Return the [X, Y] coordinate for the center point of the cell that contains the specified text.  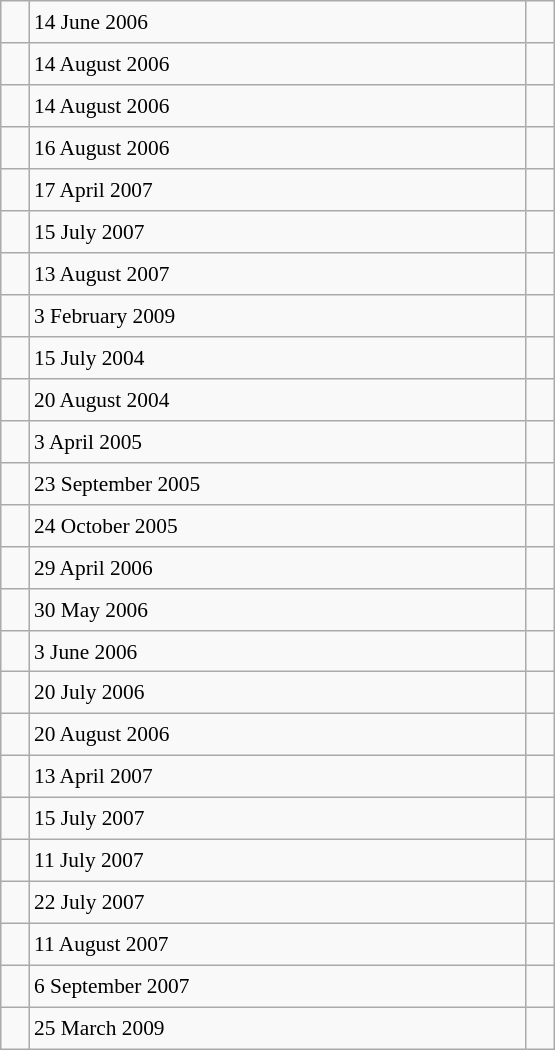
20 August 2006 [278, 735]
13 April 2007 [278, 777]
3 February 2009 [278, 316]
25 March 2009 [278, 1028]
20 July 2006 [278, 693]
16 August 2006 [278, 148]
22 July 2007 [278, 903]
23 September 2005 [278, 483]
11 August 2007 [278, 945]
11 July 2007 [278, 861]
14 June 2006 [278, 22]
3 June 2006 [278, 651]
13 August 2007 [278, 274]
17 April 2007 [278, 190]
24 October 2005 [278, 525]
20 August 2004 [278, 399]
6 September 2007 [278, 986]
15 July 2004 [278, 358]
3 April 2005 [278, 441]
30 May 2006 [278, 609]
29 April 2006 [278, 567]
